Return [X, Y] of the center of cell containing provided text 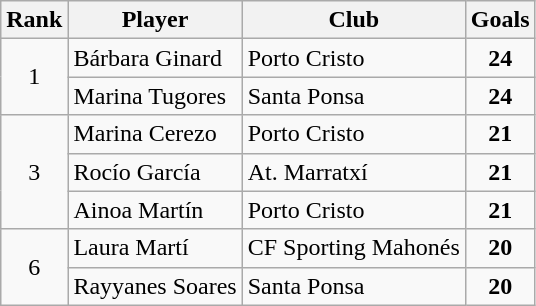
Marina Cerezo [155, 134]
Goals [500, 20]
6 [34, 267]
Ainoa Martín [155, 210]
Player [155, 20]
1 [34, 77]
Rayyanes Soares [155, 286]
Bárbara Ginard [155, 58]
Laura Martí [155, 248]
Rocío García [155, 172]
Club [354, 20]
Marina Tugores [155, 96]
Rank [34, 20]
CF Sporting Mahonés [354, 248]
At. Marratxí [354, 172]
3 [34, 172]
